Find where the given text appears and provide that cell's center as (x, y) coordinate. 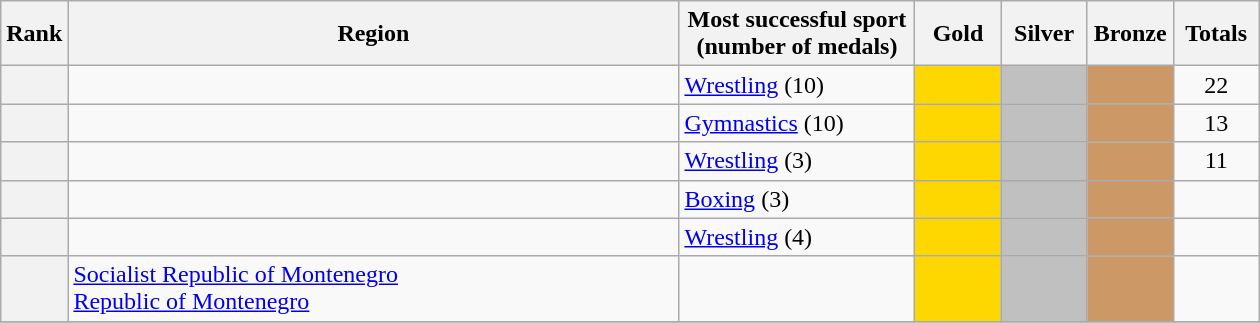
Region (374, 34)
Gymnastics (10) (797, 123)
Socialist Republic of Montenegro Republic of Montenegro (374, 288)
Totals (1216, 34)
Wrestling (3) (797, 161)
Wrestling (10) (797, 85)
11 (1216, 161)
13 (1216, 123)
Boxing (3) (797, 199)
22 (1216, 85)
Rank (34, 34)
Wrestling (4) (797, 237)
Gold (958, 34)
Most successful sport(number of medals) (797, 34)
Silver (1044, 34)
Bronze (1130, 34)
